Output the (x, y) coordinate of the center of the cell containing the given text.  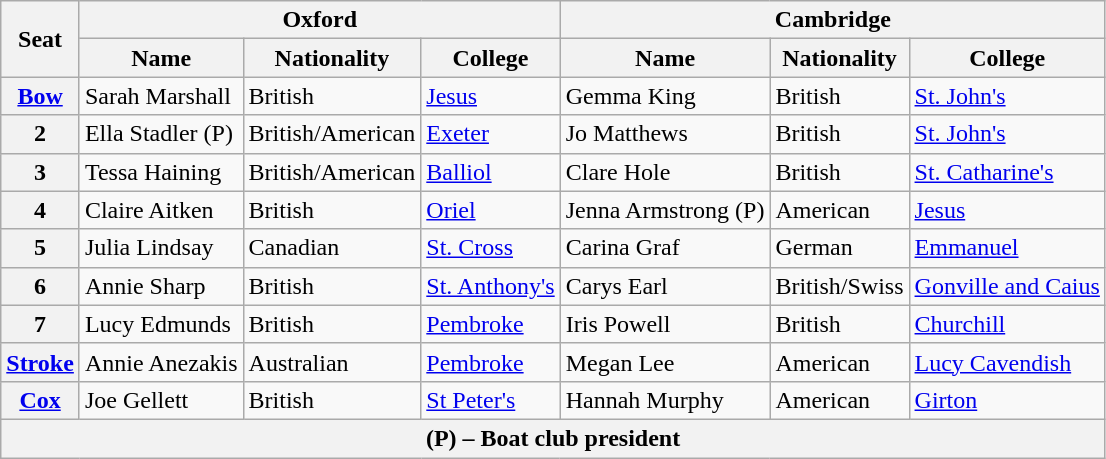
Jenna Armstrong (P) (665, 210)
Bow (40, 96)
Exeter (490, 134)
British/Swiss (840, 286)
St. Anthony's (490, 286)
Annie Anezakis (161, 362)
6 (40, 286)
Churchill (1007, 324)
4 (40, 210)
5 (40, 248)
Joe Gellett (161, 400)
German (840, 248)
Ella Stadler (P) (161, 134)
Girton (1007, 400)
Claire Aitken (161, 210)
Balliol (490, 172)
Annie Sharp (161, 286)
2 (40, 134)
Gonville and Caius (1007, 286)
Iris Powell (665, 324)
Gemma King (665, 96)
St. Cross (490, 248)
Hannah Murphy (665, 400)
St. Catharine's (1007, 172)
Oxford (320, 20)
St Peter's (490, 400)
Carina Graf (665, 248)
Jo Matthews (665, 134)
Oriel (490, 210)
Carys Earl (665, 286)
Stroke (40, 362)
3 (40, 172)
(P) – Boat club president (554, 438)
Emmanuel (1007, 248)
Julia Lindsay (161, 248)
Cambridge (832, 20)
Clare Hole (665, 172)
Megan Lee (665, 362)
7 (40, 324)
Cox (40, 400)
Canadian (332, 248)
Lucy Cavendish (1007, 362)
Tessa Haining (161, 172)
Australian (332, 362)
Seat (40, 39)
Lucy Edmunds (161, 324)
Sarah Marshall (161, 96)
